Capture the cell that displays the provided text and extract its [x, y] central coordinate. 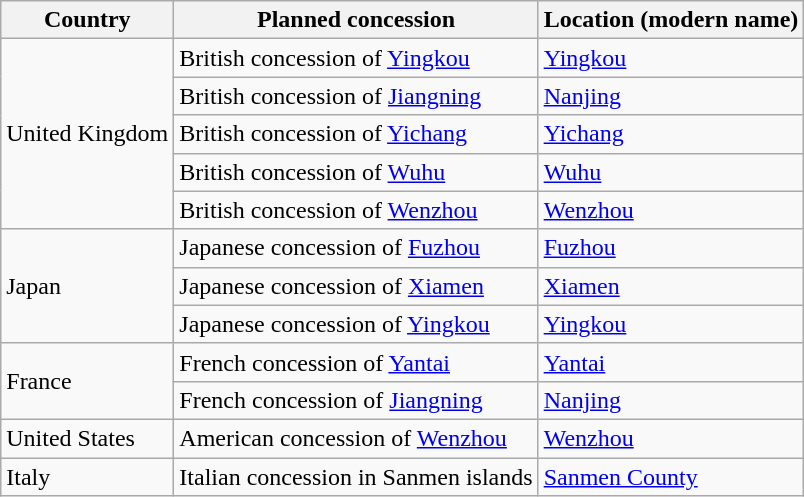
Yichang [671, 134]
British concession of Wenzhou [356, 210]
British concession of Jiangning [356, 96]
France [88, 381]
American concession of Wenzhou [356, 438]
Wuhu [671, 172]
Italy [88, 477]
Sanmen County [671, 477]
Planned concession [356, 20]
Japanese concession of Fuzhou [356, 248]
Japanese concession of Xiamen [356, 286]
Yantai [671, 362]
Country [88, 20]
United States [88, 438]
British concession of Wuhu [356, 172]
British concession of Yichang [356, 134]
Location (modern name) [671, 20]
Japanese concession of Yingkou [356, 324]
Japan [88, 286]
French concession of Jiangning [356, 400]
British concession of Yingkou [356, 58]
Fuzhou [671, 248]
United Kingdom [88, 134]
Italian concession in Sanmen islands [356, 477]
Xiamen [671, 286]
French concession of Yantai [356, 362]
